Scan for the cell matching the given text and deliver its (X, Y) coordinate at center. 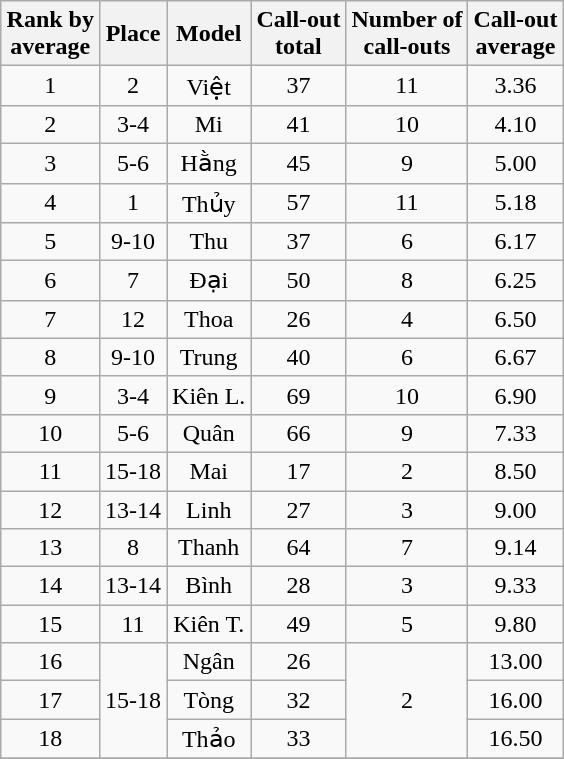
6.90 (516, 395)
16.00 (516, 700)
Trung (209, 357)
Quân (209, 433)
13.00 (516, 662)
Place (132, 34)
66 (298, 433)
7.33 (516, 433)
27 (298, 509)
13 (50, 548)
Bình (209, 586)
Mi (209, 124)
6.50 (516, 319)
18 (50, 739)
3.36 (516, 86)
40 (298, 357)
69 (298, 395)
Đại (209, 281)
Thoa (209, 319)
Việt (209, 86)
Number ofcall-outs (407, 34)
9.33 (516, 586)
6.25 (516, 281)
8.50 (516, 471)
49 (298, 624)
41 (298, 124)
9.14 (516, 548)
Model (209, 34)
15 (50, 624)
64 (298, 548)
Thu (209, 242)
16 (50, 662)
6.17 (516, 242)
50 (298, 281)
9.80 (516, 624)
Kiên T. (209, 624)
9.00 (516, 509)
Rank byaverage (50, 34)
14 (50, 586)
16.50 (516, 739)
6.67 (516, 357)
5.00 (516, 163)
5.18 (516, 203)
Hằng (209, 163)
32 (298, 700)
57 (298, 203)
Linh (209, 509)
Kiên L. (209, 395)
33 (298, 739)
Thảo (209, 739)
Ngân (209, 662)
Mai (209, 471)
45 (298, 163)
Call-outtotal (298, 34)
28 (298, 586)
Thủy (209, 203)
Tòng (209, 700)
Call-outaverage (516, 34)
4.10 (516, 124)
Thanh (209, 548)
